Search for the cell housing the specified text and yield its (x, y) center coordinate. 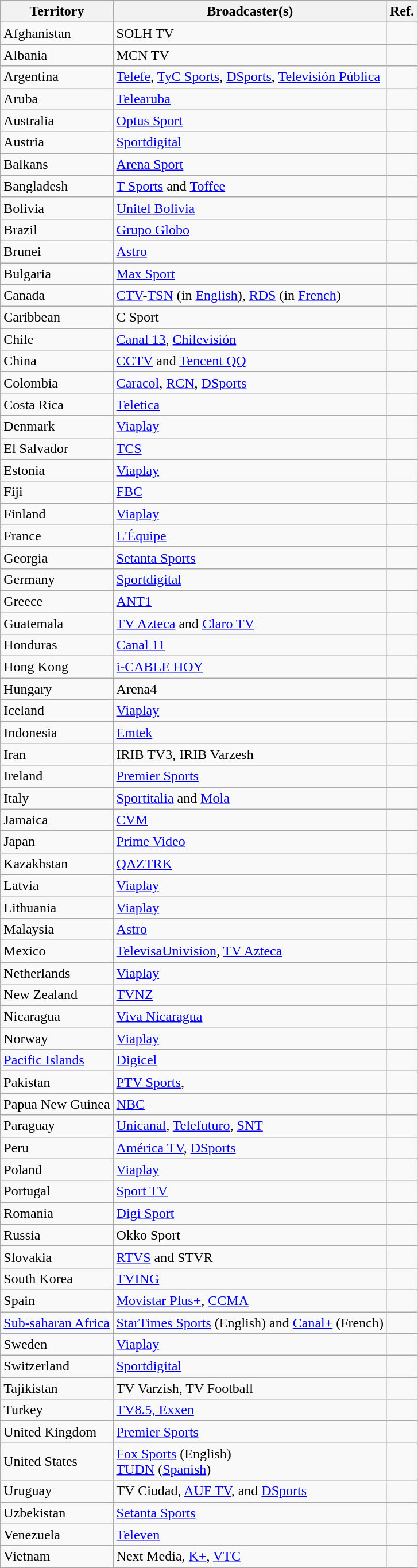
TV Ciudad, AUF TV, and DSports (250, 1491)
Grupo Globo (250, 230)
Bolivia (57, 208)
Sport TV (250, 1191)
Optus Sport (250, 121)
South Korea (57, 1279)
Norway (57, 1039)
Bangladesh (57, 186)
Pakistan (57, 1082)
ANT1 (250, 601)
Australia (57, 121)
Arena4 (250, 689)
C Sport (250, 318)
Finland (57, 514)
China (57, 361)
Georgia (57, 557)
Aruba (57, 99)
Balkans (57, 164)
Japan (57, 842)
MCN TV (250, 55)
Bulgaria (57, 274)
Paraguay (57, 1126)
QAZTRK (250, 864)
Ireland (57, 776)
Italy (57, 798)
Iran (57, 754)
Peru (57, 1148)
Malaysia (57, 929)
Russia (57, 1235)
Territory (57, 11)
France (57, 536)
Spain (57, 1300)
Sub-saharan Africa (57, 1322)
TV8.5, Exxen (250, 1410)
United States (57, 1462)
Jamaica (57, 820)
Estonia (57, 470)
Fiji (57, 492)
Ref. (402, 11)
NBC (250, 1104)
América TV, DSports (250, 1148)
Brazil (57, 230)
Hong Kong (57, 667)
United Kingdom (57, 1432)
Romania (57, 1213)
Teletica (250, 405)
Canada (57, 296)
PTV Sports, (250, 1082)
Venezuela (57, 1535)
Denmark (57, 427)
Switzerland (57, 1366)
Greece (57, 601)
Argentina (57, 77)
Tajikistan (57, 1388)
Turkey (57, 1410)
Max Sport (250, 274)
Canal 11 (250, 645)
Austria (57, 142)
Pacific Islands (57, 1060)
Sweden (57, 1345)
Chile (57, 339)
Portugal (57, 1191)
Unitel Bolivia (250, 208)
RTVS and STVR (250, 1257)
Vietnam (57, 1557)
CVM (250, 820)
Televen (250, 1535)
Papua New Guinea (57, 1104)
Digi Sport (250, 1213)
CCTV and Tencent QQ (250, 361)
Hungary (57, 689)
Latvia (57, 885)
Digicel (250, 1060)
Arena Sport (250, 164)
Indonesia (57, 733)
Sportitalia and Mola (250, 798)
L'Équipe (250, 536)
TV Varzish, TV Football (250, 1388)
Iceland (57, 711)
Lithuania (57, 907)
Colombia (57, 383)
TVNZ (250, 995)
Netherlands (57, 973)
Brunei (57, 251)
Uruguay (57, 1491)
New Zealand (57, 995)
Okko Sport (250, 1235)
Kazakhstan (57, 864)
Prime Video (250, 842)
SOLH TV (250, 33)
FBC (250, 492)
Poland (57, 1170)
Uzbekistan (57, 1513)
Telearuba (250, 99)
Unicanal, Telefuturo, SNT (250, 1126)
IRIB TV3, IRIB Varzesh (250, 754)
i-CABLE HOY (250, 667)
TelevisaUnivision, TV Azteca (250, 951)
Afghanistan (57, 33)
Albania (57, 55)
Mexico (57, 951)
Telefe, TyC Sports, DSports, Televisión Pública (250, 77)
T Sports and Toffee (250, 186)
CTV-TSN (in English), RDS (in French) (250, 296)
Honduras (57, 645)
Costa Rica (57, 405)
El Salvador (57, 448)
Broadcaster(s) (250, 11)
TVING (250, 1279)
TCS (250, 448)
Emtek (250, 733)
Canal 13, Chilevisión (250, 339)
Caribbean (57, 318)
Slovakia (57, 1257)
Fox Sports (English)TUDN (Spanish) (250, 1462)
TV Azteca and Claro TV (250, 623)
Next Media, K+, VTC (250, 1557)
Movistar Plus+, CCMA (250, 1300)
Nicaragua (57, 1017)
Caracol, RCN, DSports (250, 383)
Germany (57, 579)
StarTimes Sports (English) and Canal+ (French) (250, 1322)
Viva Nicaragua (250, 1017)
Guatemala (57, 623)
